Identify which cell holds the provided text, then report its [X, Y] central coordinate. 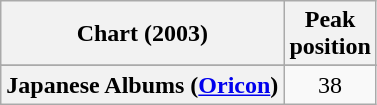
38 [330, 85]
Chart (2003) [142, 34]
Japanese Albums (Oricon) [142, 85]
Peakposition [330, 34]
